Return the [x, y] coordinate for the center point of the cell that contains the specified text.  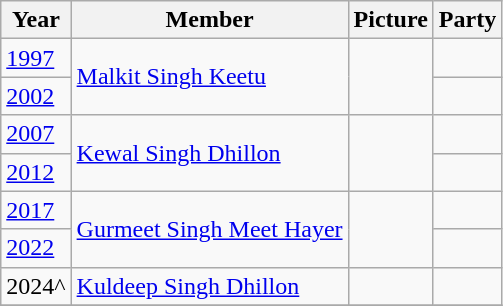
Malkit Singh Keetu [210, 77]
1997 [36, 58]
Gurmeet Singh Meet Hayer [210, 229]
Picture [390, 20]
Member [210, 20]
Kuldeep Singh Dhillon [210, 286]
2022 [36, 248]
2024^ [36, 286]
2002 [36, 96]
2012 [36, 172]
Kewal Singh Dhillon [210, 153]
2017 [36, 210]
Year [36, 20]
2007 [36, 134]
Party [467, 20]
